Output the [x, y] coordinate of the center of the cell containing the given text.  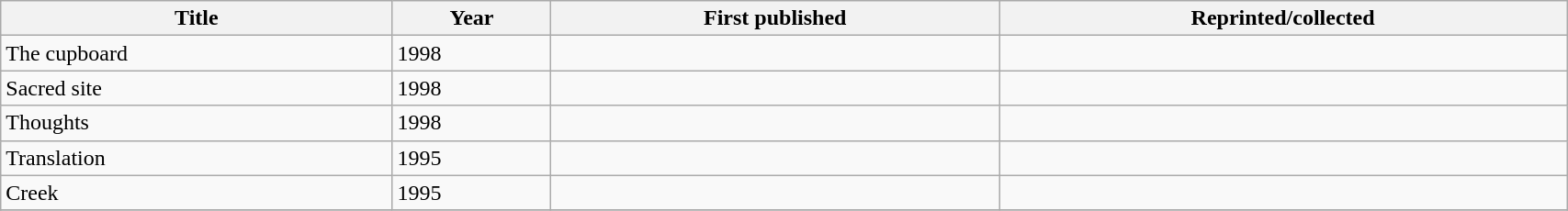
Creek [197, 193]
Thoughts [197, 123]
First published [775, 18]
Sacred site [197, 88]
Translation [197, 158]
Title [197, 18]
Year [472, 18]
The cupboard [197, 53]
Reprinted/collected [1283, 18]
